Capture the cell that displays the provided text and extract its [x, y] central coordinate. 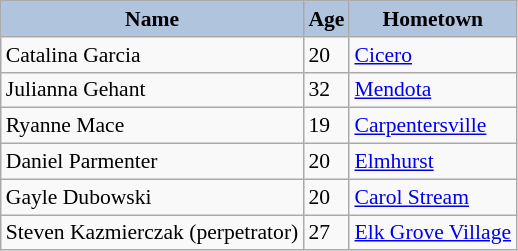
27 [326, 233]
Elk Grove Village [432, 233]
Name [152, 19]
Julianna Gehant [152, 90]
Steven Kazmierczak (perpetrator) [152, 233]
Ryanne Mace [152, 126]
Age [326, 19]
Elmhurst [432, 162]
Cicero [432, 55]
Daniel Parmenter [152, 162]
Carpentersville [432, 126]
Catalina Garcia [152, 55]
19 [326, 126]
32 [326, 90]
Mendota [432, 90]
Carol Stream [432, 197]
Hometown [432, 19]
Gayle Dubowski [152, 197]
